Detect which cell encompasses the target text, then output its [x, y] center coordinate. 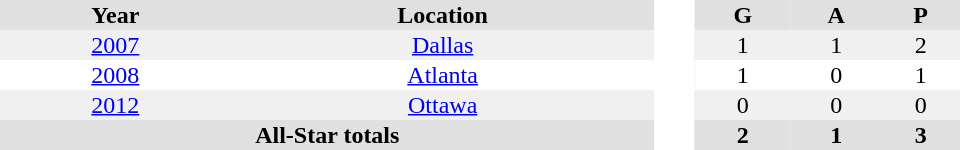
Ottawa [443, 105]
2007 [116, 45]
3 [920, 135]
Atlanta [443, 75]
P [920, 15]
Year [116, 15]
2012 [116, 105]
Location [443, 15]
2008 [116, 75]
Dallas [443, 45]
G [743, 15]
A [836, 15]
All-Star totals [328, 135]
